Find where the given text appears and provide that cell's center as (x, y) coordinate. 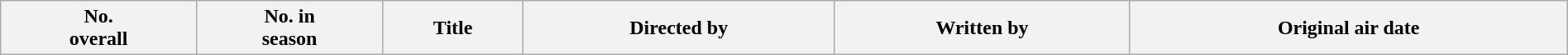
Directed by (678, 28)
No. inseason (289, 28)
Original air date (1348, 28)
Written by (982, 28)
No.overall (99, 28)
Title (453, 28)
